Return [X, Y] of the center of cell containing provided text 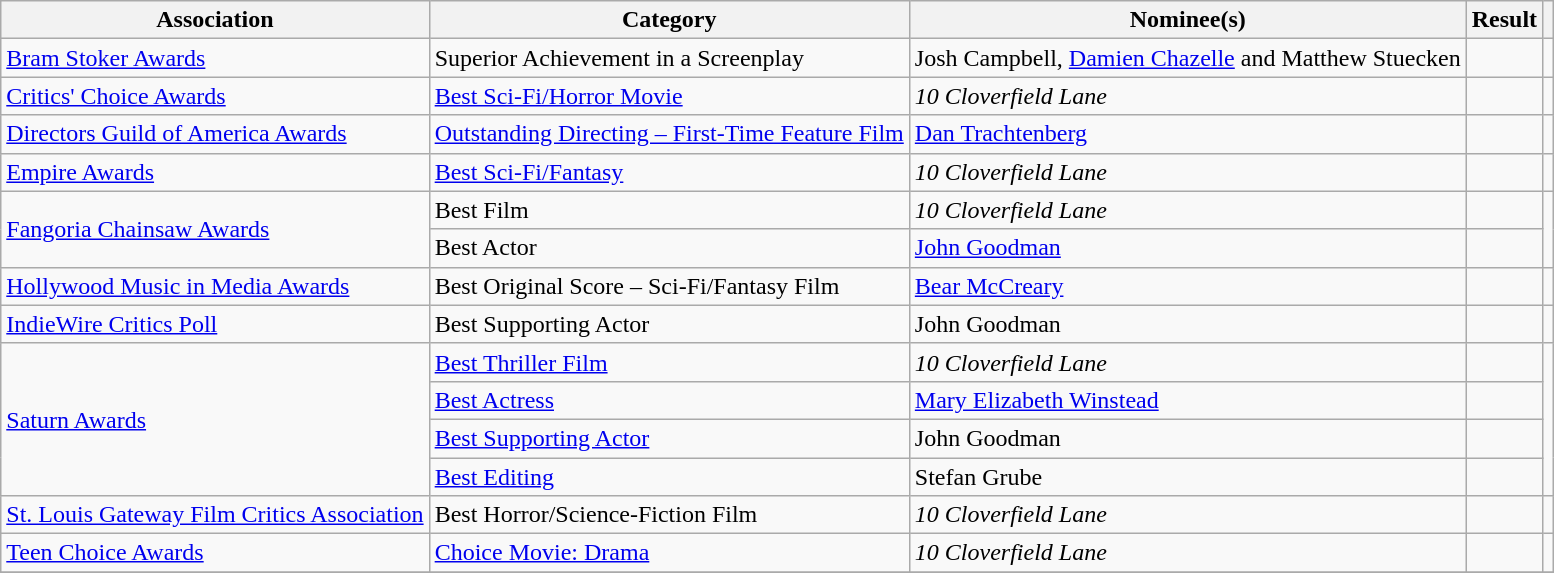
Choice Movie: Drama [669, 553]
Mary Elizabeth Winstead [1188, 400]
Best Original Score – Sci-Fi/Fantasy Film [669, 286]
Best Actress [669, 400]
Saturn Awards [215, 419]
Outstanding Directing – First-Time Feature Film [669, 134]
Empire Awards [215, 172]
Hollywood Music in Media Awards [215, 286]
Fangoria Chainsaw Awards [215, 229]
Bear McCreary [1188, 286]
Best Actor [669, 248]
IndieWire Critics Poll [215, 324]
Nominee(s) [1188, 20]
Best Film [669, 210]
Directors Guild of America Awards [215, 134]
Superior Achievement in a Screenplay [669, 58]
St. Louis Gateway Film Critics Association [215, 515]
Best Thriller Film [669, 362]
Bram Stoker Awards [215, 58]
Josh Campbell, Damien Chazelle and Matthew Stuecken [1188, 58]
Stefan Grube [1188, 477]
Association [215, 20]
Best Sci-Fi/Horror Movie [669, 96]
Category [669, 20]
Result [1504, 20]
Dan Trachtenberg [1188, 134]
Best Editing [669, 477]
Critics' Choice Awards [215, 96]
Teen Choice Awards [215, 553]
Best Horror/Science-Fiction Film [669, 515]
Best Sci-Fi/Fantasy [669, 172]
